Capture the cell that displays the provided text and extract its (x, y) central coordinate. 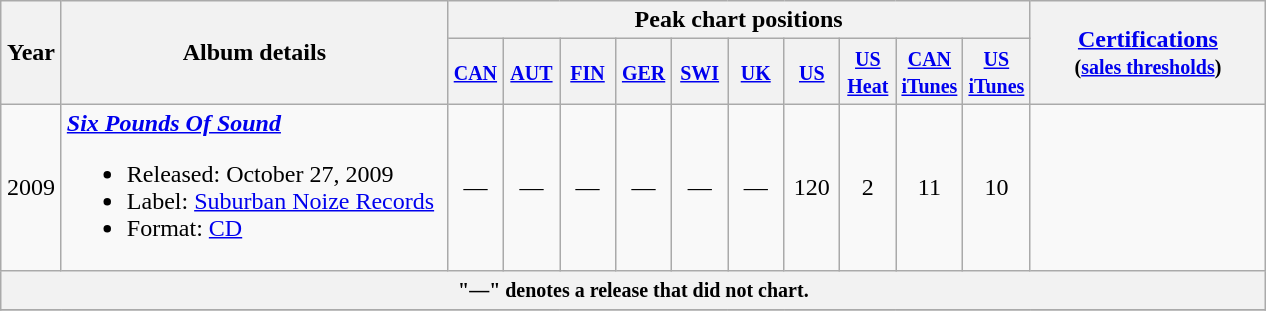
11 (930, 188)
SWI (700, 72)
10 (996, 188)
US (812, 72)
120 (812, 188)
US Heat (868, 72)
Album details (254, 52)
CAN (475, 72)
UK (756, 72)
FIN (588, 72)
US iTunes (996, 72)
2009 (32, 188)
AUT (531, 72)
CAN iTunes (930, 72)
Year (32, 52)
Certifications(sales thresholds) (1148, 52)
"—" denotes a release that did not chart. (634, 290)
Peak chart positions (738, 20)
Six Pounds Of SoundReleased: October 27, 2009Label: Suburban Noize RecordsFormat: CD (254, 188)
2 (868, 188)
GER (644, 72)
